For the text-containing cell, return its midpoint in (x, y) coordinate format. 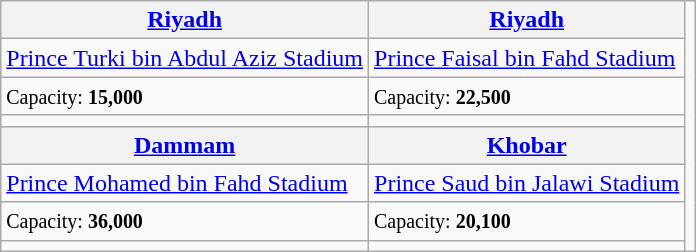
Prince Mohamed bin Fahd Stadium (185, 183)
Capacity: 36,000 (185, 221)
Prince Saud bin Jalawi Stadium (527, 183)
Capacity: 22,500 (527, 96)
Khobar (527, 145)
Prince Faisal bin Fahd Stadium (527, 58)
Capacity: 15,000 (185, 96)
Dammam (185, 145)
Prince Turki bin Abdul Aziz Stadium (185, 58)
Capacity: 20,100 (527, 221)
